Identify which cell holds the provided text, then report its [X, Y] central coordinate. 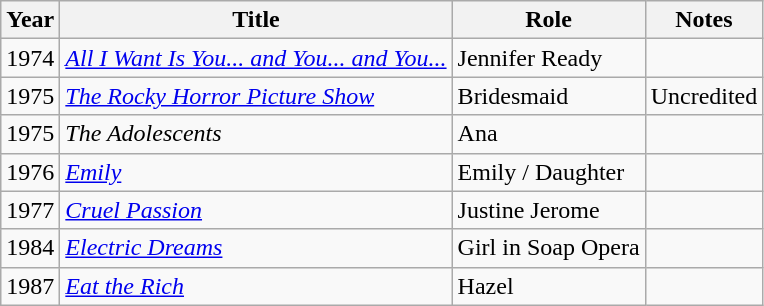
All I Want Is You... and You... and You... [256, 58]
Bridesmaid [548, 96]
1987 [30, 286]
1976 [30, 172]
Notes [704, 20]
Emily / Daughter [548, 172]
Electric Dreams [256, 248]
Emily [256, 172]
1977 [30, 210]
Role [548, 20]
Eat the Rich [256, 286]
1984 [30, 248]
Jennifer Ready [548, 58]
Title [256, 20]
Year [30, 20]
Justine Jerome [548, 210]
Cruel Passion [256, 210]
Ana [548, 134]
Girl in Soap Opera [548, 248]
The Adolescents [256, 134]
1974 [30, 58]
Uncredited [704, 96]
The Rocky Horror Picture Show [256, 96]
Hazel [548, 286]
